Capture the cell that displays the provided text and extract its (x, y) central coordinate. 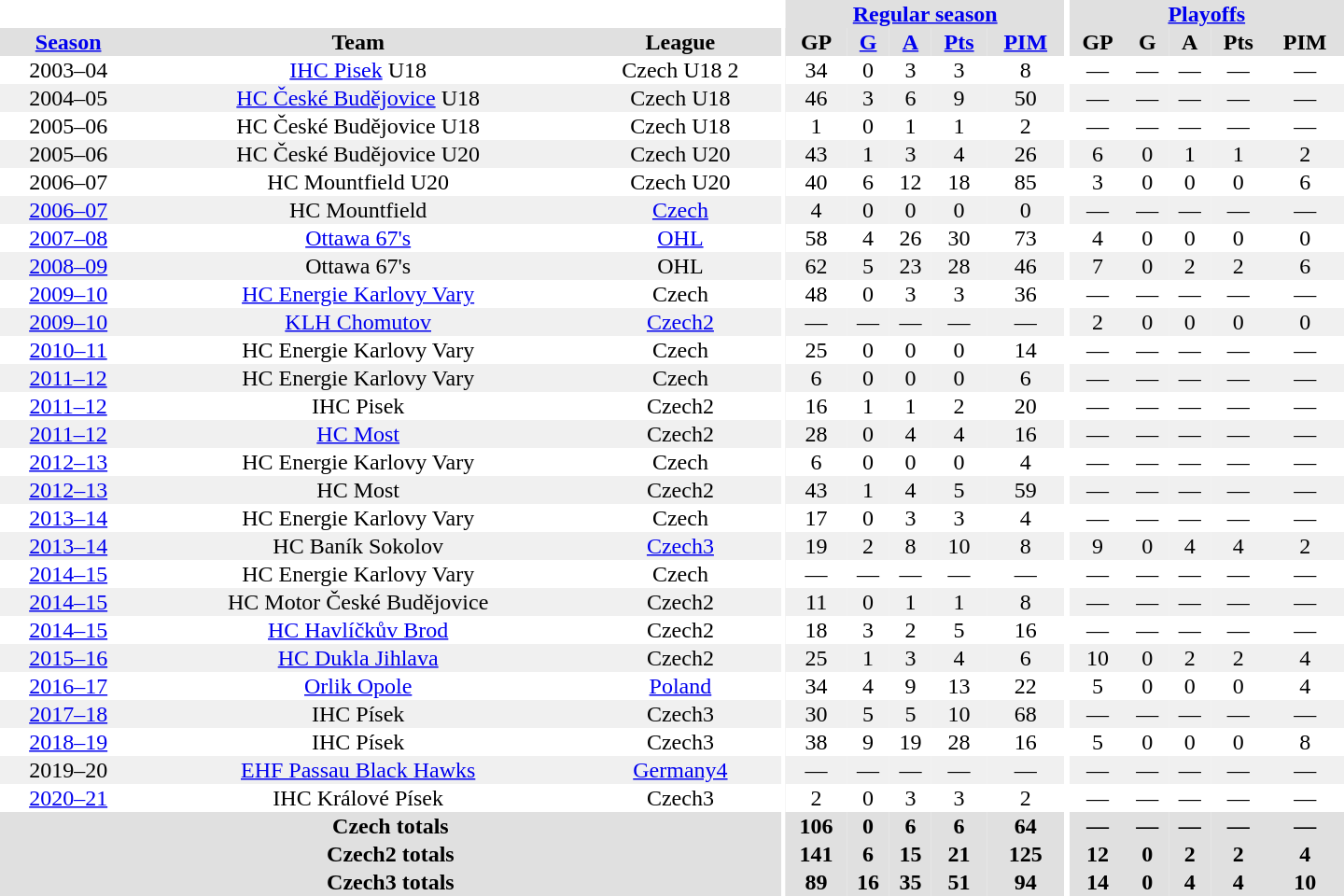
2017–18 (68, 714)
2007–08 (68, 238)
Season (68, 42)
Team (358, 42)
Regular season (926, 14)
11 (817, 602)
38 (817, 742)
Czech2 totals (390, 854)
HC Havlíčkův Brod (358, 630)
HC Mountfield (358, 210)
IHC Pisek U18 (358, 70)
62 (817, 266)
Czech U18 2 (680, 70)
2020–21 (68, 798)
HC České Budějovice U20 (358, 154)
89 (817, 882)
2010–11 (68, 350)
50 (1026, 98)
51 (959, 882)
22 (1026, 686)
2015–16 (68, 658)
2003–04 (68, 70)
64 (1026, 826)
106 (817, 826)
2019–20 (68, 770)
Germany4 (680, 770)
21 (959, 854)
48 (817, 294)
2004–05 (68, 98)
2016–17 (68, 686)
125 (1026, 854)
2008–09 (68, 266)
HC Baník Sokolov (358, 546)
7 (1098, 266)
EHF Passau Black Hawks (358, 770)
73 (1026, 238)
KLH Chomutov (358, 322)
36 (1026, 294)
17 (817, 518)
40 (817, 182)
HC Dukla Jihlava (358, 658)
35 (911, 882)
85 (1026, 182)
Orlik Opole (358, 686)
15 (911, 854)
Playoffs (1207, 14)
Poland (680, 686)
13 (959, 686)
2018–19 (68, 742)
58 (817, 238)
59 (1026, 490)
20 (1026, 406)
HC Mountfield U20 (358, 182)
94 (1026, 882)
23 (911, 266)
IHC Pisek (358, 406)
Czech3 totals (390, 882)
68 (1026, 714)
League (680, 42)
Czech totals (390, 826)
141 (817, 854)
HC Motor České Budějovice (358, 602)
IHC Králové Písek (358, 798)
